Identify which cell holds the provided text, then report its (X, Y) central coordinate. 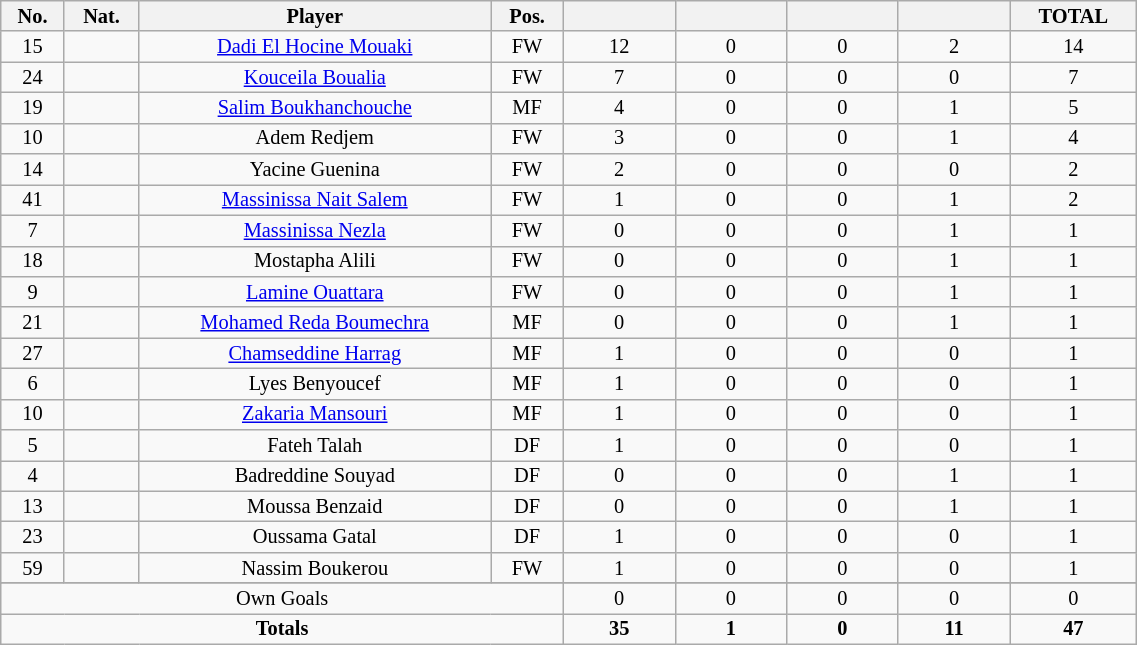
41 (33, 200)
Moussa Benzaid (315, 506)
21 (33, 322)
3 (619, 138)
Mohamed Reda Boumechra (315, 322)
Dadi El Hocine Mouaki (315, 46)
35 (619, 628)
Pos. (528, 16)
24 (33, 78)
Massinissa Nezla (315, 230)
59 (33, 568)
Fateh Talah (315, 446)
Totals (282, 628)
6 (33, 384)
Chamseddine Harrag (315, 354)
Lyes Benyoucef (315, 384)
15 (33, 46)
Zakaria Mansouri (315, 414)
Salim Boukhanchouche (315, 108)
Lamine Ouattara (315, 292)
18 (33, 262)
Yacine Guenina (315, 170)
Adem Redjem (315, 138)
27 (33, 354)
11 (954, 628)
23 (33, 538)
47 (1074, 628)
Oussama Gatal (315, 538)
13 (33, 506)
Massinissa Nait Salem (315, 200)
Nassim Boukerou (315, 568)
No. (33, 16)
Kouceila Boualia (315, 78)
19 (33, 108)
Player (315, 16)
Mostapha Alili (315, 262)
Nat. (101, 16)
12 (619, 46)
TOTAL (1074, 16)
9 (33, 292)
Badreddine Souyad (315, 476)
Own Goals (282, 598)
